Return (X, Y) of the center of cell containing provided text 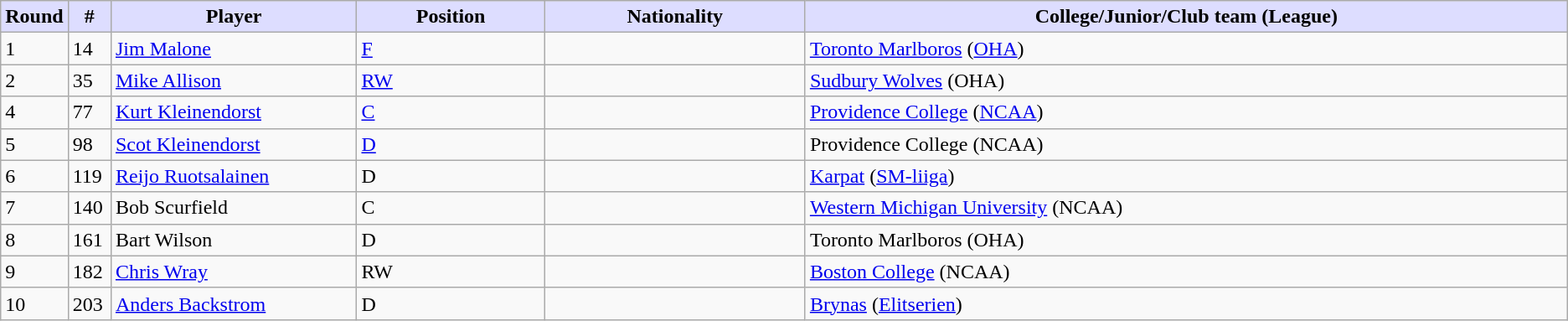
6 (34, 176)
Nationality (675, 17)
Bart Wilson (233, 240)
2 (34, 80)
182 (89, 272)
10 (34, 303)
1 (34, 49)
Boston College (NCAA) (1186, 272)
77 (89, 112)
Scot Kleinendorst (233, 144)
35 (89, 80)
14 (89, 49)
Kurt Kleinendorst (233, 112)
Chris Wray (233, 272)
4 (34, 112)
98 (89, 144)
Player (233, 17)
# (89, 17)
Bob Scurfield (233, 208)
5 (34, 144)
F (451, 49)
Brynas (Elitserien) (1186, 303)
Reijo Ruotsalainen (233, 176)
Sudbury Wolves (OHA) (1186, 80)
161 (89, 240)
Anders Backstrom (233, 303)
College/Junior/Club team (League) (1186, 17)
7 (34, 208)
Jim Malone (233, 49)
Karpat (SM-liiga) (1186, 176)
203 (89, 303)
140 (89, 208)
Round (34, 17)
9 (34, 272)
Mike Allison (233, 80)
119 (89, 176)
8 (34, 240)
Western Michigan University (NCAA) (1186, 208)
Position (451, 17)
